Return the [x, y] coordinate for the center point of the cell that contains the specified text.  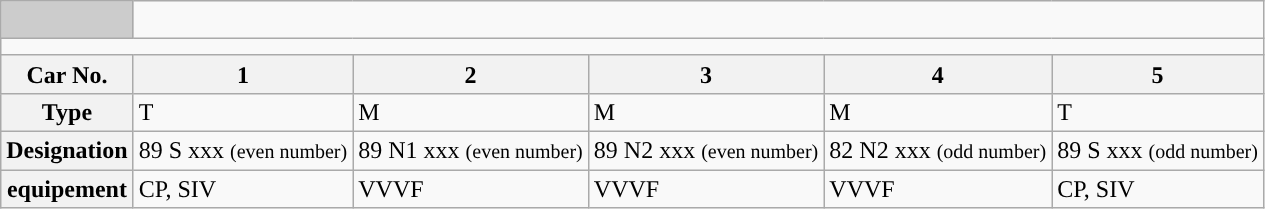
1 [243, 74]
89 S xxx (even number) [243, 150]
Designation [67, 150]
2 [471, 74]
Car No. [67, 74]
89 N2 xxx (even number) [706, 150]
equipement [67, 189]
4 [938, 74]
Type [67, 112]
5 [1158, 74]
89 S xxx (odd number) [1158, 150]
89 N1 xxx (even number) [471, 150]
82 N2 xxx (odd number) [938, 150]
3 [706, 74]
